Search for the cell housing the specified text and yield its (X, Y) center coordinate. 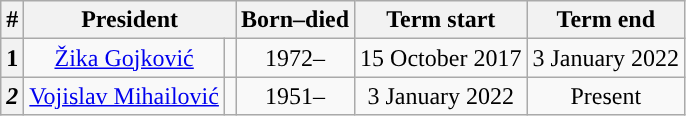
Present (606, 96)
Žika Gojković (124, 58)
15 October 2017 (441, 58)
# (12, 20)
Term start (441, 20)
1 (12, 58)
2 (12, 96)
Vojislav Mihailović (124, 96)
Term end (606, 20)
Born–died (296, 20)
President (130, 20)
1951– (296, 96)
1972– (296, 58)
